Find where the given text appears and provide that cell's center as (x, y) coordinate. 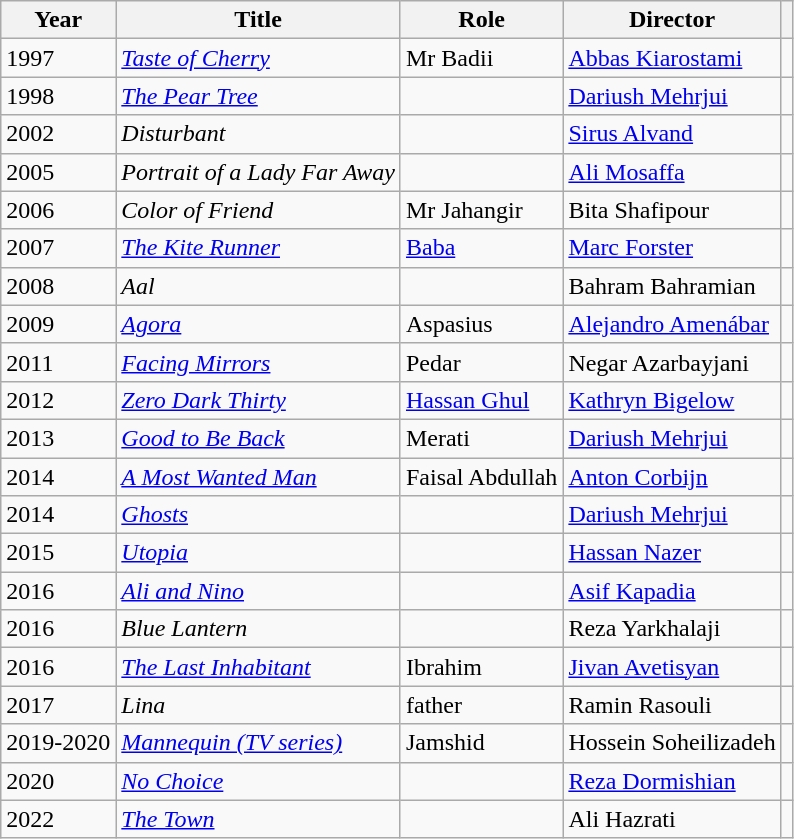
Year (58, 20)
Sirus Alvand (672, 134)
A Most Wanted Man (258, 477)
Ali Mosaffa (672, 172)
Bahram Bahramian (672, 286)
Good to Be Back (258, 438)
Portrait of a Lady Far Away (258, 172)
Pedar (481, 362)
The Town (258, 819)
Mannequin (TV series) (258, 743)
Marc Forster (672, 248)
Title (258, 20)
Zero Dark Thirty (258, 400)
Reza Yarkhalaji (672, 629)
No Choice (258, 781)
2011 (58, 362)
Asif Kapadia (672, 591)
2007 (58, 248)
Agora (258, 324)
Role (481, 20)
2009 (58, 324)
Kathryn Bigelow (672, 400)
2017 (58, 705)
2005 (58, 172)
2006 (58, 210)
Hassan Nazer (672, 553)
Hossein Soheilizadeh (672, 743)
Reza Dormishian (672, 781)
The Pear Tree (258, 96)
Aspasius (481, 324)
Facing Mirrors (258, 362)
Taste of Cherry (258, 58)
2012 (58, 400)
Ali Hazrati (672, 819)
2015 (58, 553)
Mr Jahangir (481, 210)
Aal (258, 286)
Blue Lantern (258, 629)
Ramin Rasouli (672, 705)
Hassan Ghul (481, 400)
Faisal Abdullah (481, 477)
Merati (481, 438)
Lina (258, 705)
Ali and Nino (258, 591)
Abbas Kiarostami (672, 58)
Utopia (258, 553)
Jivan Avetisyan (672, 667)
Mr Badii (481, 58)
Disturbant (258, 134)
Bita Shafipour (672, 210)
1998 (58, 96)
Baba (481, 248)
The Kite Runner (258, 248)
Jamshid (481, 743)
Negar Azarbayjani (672, 362)
Color of Friend (258, 210)
Alejandro Amenábar (672, 324)
father (481, 705)
2002 (58, 134)
The Last Inhabitant (258, 667)
Director (672, 20)
2019-2020 (58, 743)
2008 (58, 286)
Ghosts (258, 515)
Ibrahim (481, 667)
2020 (58, 781)
Anton Corbijn (672, 477)
1997 (58, 58)
2022 (58, 819)
2013 (58, 438)
